Locate the cell with the specified text and output its [X, Y] center coordinate. 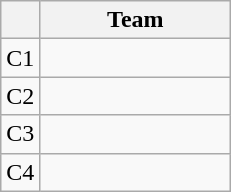
C3 [20, 134]
C4 [20, 172]
Team [136, 20]
C1 [20, 58]
C2 [20, 96]
